Search for the cell housing the specified text and yield its [X, Y] center coordinate. 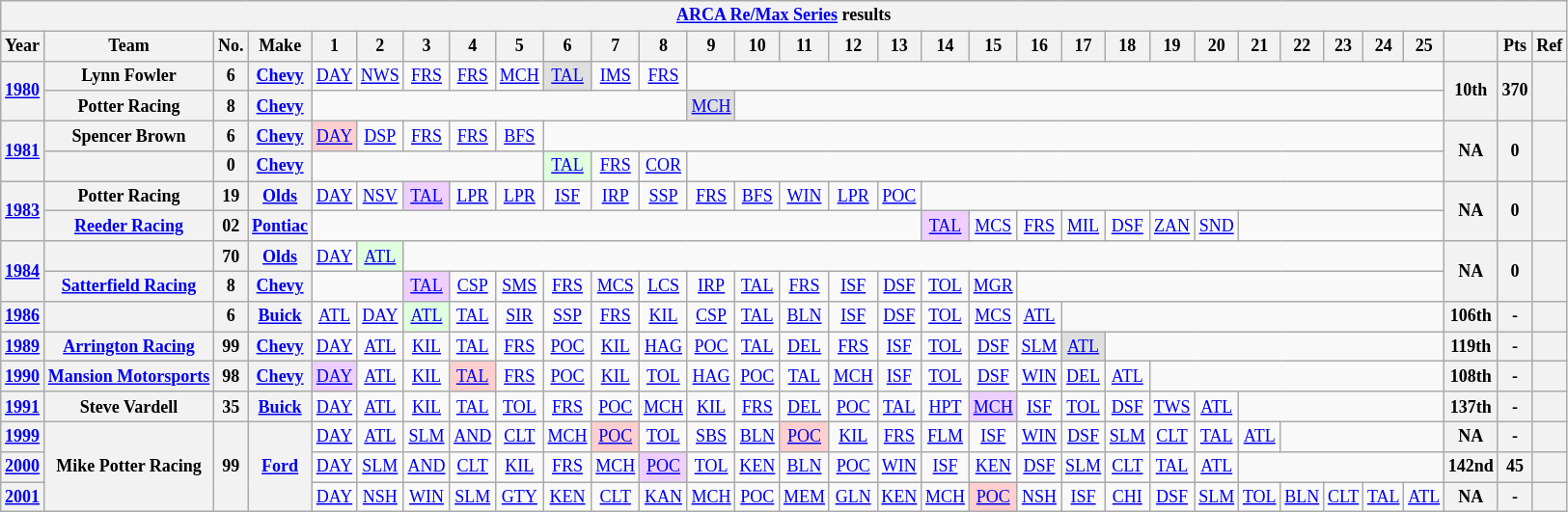
7 [616, 46]
Steve Vardell [128, 407]
1984 [23, 271]
IMS [616, 75]
108th [1471, 376]
NSV [380, 197]
SIR [520, 316]
12 [853, 46]
Year [23, 46]
10 [757, 46]
22 [1303, 46]
35 [232, 407]
1989 [23, 347]
Pontiac [280, 226]
HPT [946, 407]
SBS [711, 436]
142nd [1471, 467]
10th [1471, 91]
COR [664, 166]
13 [899, 46]
ARCA Re/Max Series results [784, 15]
1981 [23, 150]
KAN [664, 498]
Pts [1515, 46]
2 [380, 46]
98 [232, 376]
MIL [1084, 226]
18 [1127, 46]
Lynn Fowler [128, 75]
GLN [853, 498]
NWS [380, 75]
21 [1260, 46]
1991 [23, 407]
Mansion Motorsports [128, 376]
SMS [520, 285]
1980 [23, 91]
Spencer Brown [128, 135]
Ford [280, 467]
370 [1515, 91]
16 [1039, 46]
MGR [993, 285]
No. [232, 46]
GTY [520, 498]
14 [946, 46]
1986 [23, 316]
Arrington Racing [128, 347]
Team [128, 46]
9 [711, 46]
Reeder Racing [128, 226]
17 [1084, 46]
SND [1217, 226]
DSP [380, 135]
TWS [1171, 407]
23 [1343, 46]
LCS [664, 285]
FLM [946, 436]
119th [1471, 347]
106th [1471, 316]
Make [280, 46]
3 [426, 46]
Mike Potter Racing [128, 467]
4 [473, 46]
MEM [805, 498]
2000 [23, 467]
2001 [23, 498]
1 [334, 46]
15 [993, 46]
70 [232, 256]
1999 [23, 436]
02 [232, 226]
5 [520, 46]
25 [1424, 46]
137th [1471, 407]
Ref [1550, 46]
1990 [23, 376]
11 [805, 46]
Satterfield Racing [128, 285]
1983 [23, 211]
CHI [1127, 498]
ZAN [1171, 226]
24 [1384, 46]
20 [1217, 46]
45 [1515, 467]
